Identify which cell holds the provided text, then report its (X, Y) central coordinate. 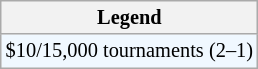
$10/15,000 tournaments (2–1) (130, 51)
Legend (130, 17)
